Extract the (X, Y) coordinate from the center of the cell holding the provided text.  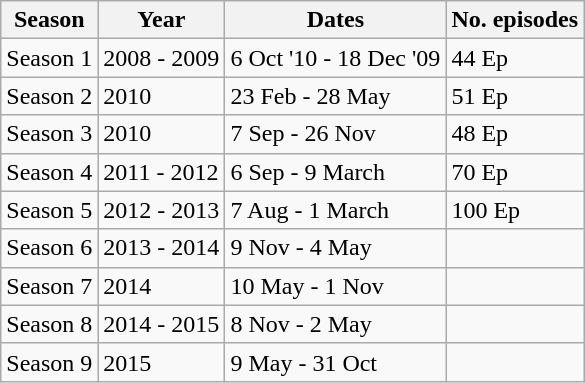
10 May - 1 Nov (336, 286)
7 Sep - 26 Nov (336, 134)
23 Feb - 28 May (336, 96)
Season 3 (50, 134)
9 Nov - 4 May (336, 248)
9 May - 31 Oct (336, 362)
Season 4 (50, 172)
2008 - 2009 (162, 58)
Season 7 (50, 286)
2015 (162, 362)
2014 - 2015 (162, 324)
Season 5 (50, 210)
6 Oct '10 - 18 Dec '09 (336, 58)
Dates (336, 20)
48 Ep (515, 134)
Year (162, 20)
8 Nov - 2 May (336, 324)
Season (50, 20)
70 Ep (515, 172)
7 Aug - 1 March (336, 210)
6 Sep - 9 March (336, 172)
Season 9 (50, 362)
Season 8 (50, 324)
2011 - 2012 (162, 172)
Season 6 (50, 248)
Season 1 (50, 58)
No. episodes (515, 20)
2012 - 2013 (162, 210)
100 Ep (515, 210)
2014 (162, 286)
44 Ep (515, 58)
Season 2 (50, 96)
51 Ep (515, 96)
2013 - 2014 (162, 248)
